Output the [x, y] coordinate of the center of the cell containing the given text.  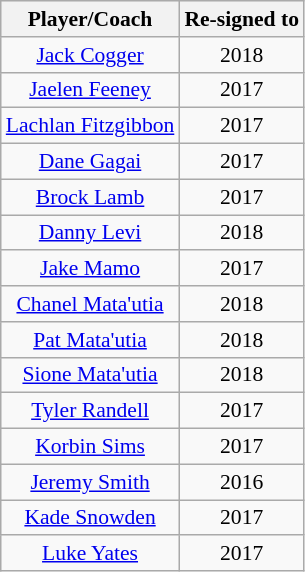
Chanel Mata'utia [90, 304]
Pat Mata'utia [90, 340]
Dane Gagai [90, 162]
Danny Levi [90, 233]
Brock Lamb [90, 197]
Jaelen Feeney [90, 90]
Kade Snowden [90, 518]
2016 [242, 482]
Jeremy Smith [90, 482]
Jack Cogger [90, 55]
Sione Mata'utia [90, 375]
Luke Yates [90, 554]
Tyler Randell [90, 411]
Player/Coach [90, 19]
Jake Mamo [90, 269]
Re-signed to [242, 19]
Korbin Sims [90, 447]
Lachlan Fitzgibbon [90, 126]
